Detect which cell encompasses the target text, then output its [X, Y] center coordinate. 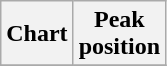
Chart [37, 34]
Peakposition [119, 34]
